Detect which cell encompasses the target text, then output its [X, Y] center coordinate. 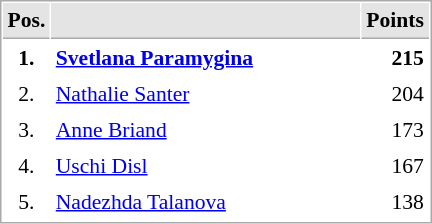
204 [396, 93]
Points [396, 21]
Uschi Disl [206, 165]
5. [26, 201]
173 [396, 129]
215 [396, 57]
Pos. [26, 21]
4. [26, 165]
Nathalie Santer [206, 93]
Anne Briand [206, 129]
2. [26, 93]
Svetlana Paramygina [206, 57]
Nadezhda Talanova [206, 201]
3. [26, 129]
1. [26, 57]
138 [396, 201]
167 [396, 165]
